Detect which cell encompasses the target text, then output its (x, y) center coordinate. 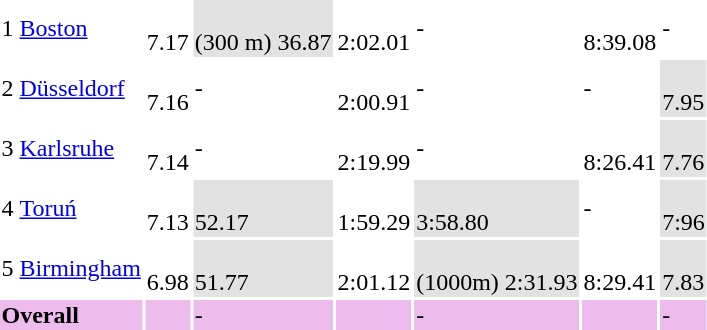
1:59.29 (374, 208)
7.17 (168, 28)
5 (8, 268)
2:02.01 (374, 28)
Toruń (80, 208)
2 (8, 88)
4 (8, 208)
7.16 (168, 88)
1 (8, 28)
7:96 (684, 208)
Overall (71, 315)
(300 m) 36.87 (263, 28)
Düsseldorf (80, 88)
7.83 (684, 268)
6.98 (168, 268)
8:29.41 (620, 268)
7.76 (684, 148)
3:58.80 (497, 208)
7.95 (684, 88)
(1000m) 2:31.93 (497, 268)
Boston (80, 28)
Karlsruhe (80, 148)
51.77 (263, 268)
2:19.99 (374, 148)
8:39.08 (620, 28)
3 (8, 148)
Birmingham (80, 268)
7.14 (168, 148)
8:26.41 (620, 148)
2:00.91 (374, 88)
7.13 (168, 208)
52.17 (263, 208)
2:01.12 (374, 268)
